Return the [x, y] coordinate for the center point of the cell that contains the specified text.  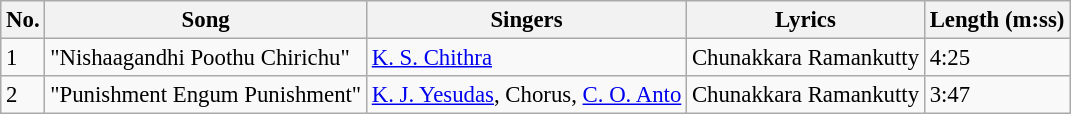
Length (m:ss) [996, 20]
Lyrics [806, 20]
2 [23, 95]
"Punishment Engum Punishment" [206, 95]
4:25 [996, 58]
"Nishaagandhi Poothu Chirichu" [206, 58]
K. S. Chithra [526, 58]
Song [206, 20]
K. J. Yesudas, Chorus, C. O. Anto [526, 95]
1 [23, 58]
Singers [526, 20]
No. [23, 20]
3:47 [996, 95]
